Capture the cell that displays the provided text and extract its [X, Y] central coordinate. 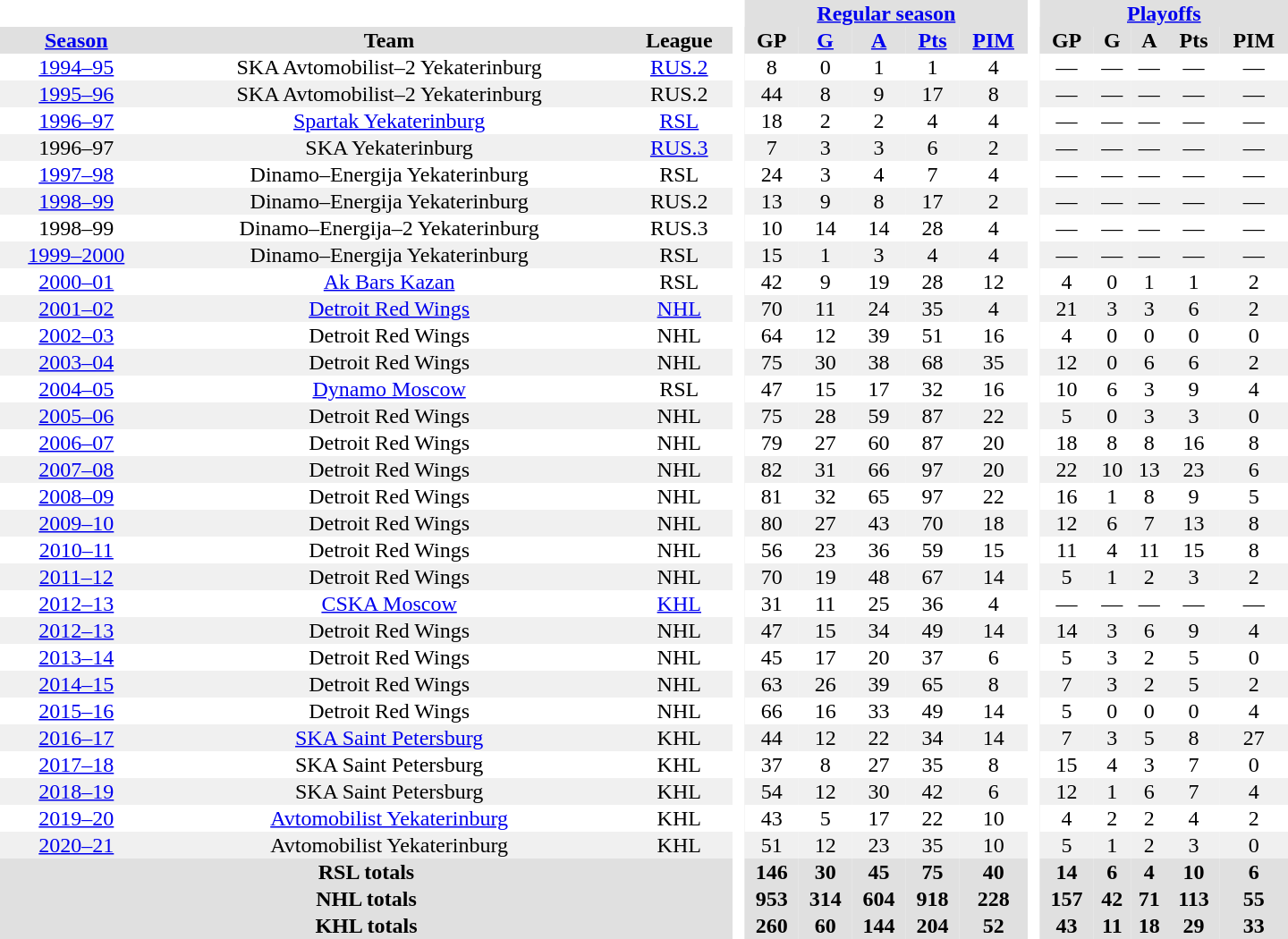
204 [933, 926]
2019–20 [77, 818]
1997–98 [77, 174]
52 [993, 926]
953 [772, 899]
KHL totals [367, 926]
Regular season [886, 13]
Team [390, 40]
67 [933, 577]
1994–95 [77, 67]
29 [1194, 926]
25 [879, 604]
2005–06 [77, 416]
2000–01 [77, 282]
113 [1194, 899]
79 [772, 443]
Ak Bars Kazan [390, 282]
CSKA Moscow [390, 604]
Dynamo Moscow [390, 389]
55 [1254, 899]
2016–17 [77, 738]
NHL totals [367, 899]
40 [993, 872]
2017–18 [77, 765]
604 [879, 899]
2013–14 [77, 657]
2006–07 [77, 443]
Spartak Yekaterinburg [390, 121]
1995–96 [77, 94]
2014–15 [77, 684]
81 [772, 496]
RSL totals [367, 872]
68 [933, 362]
228 [993, 899]
48 [879, 577]
82 [772, 469]
2008–09 [77, 496]
63 [772, 684]
2020–21 [77, 845]
SKA Yekaterinburg [390, 148]
26 [826, 684]
21 [1067, 309]
2004–05 [77, 389]
2011–12 [77, 577]
56 [772, 550]
2002–03 [77, 335]
2001–02 [77, 309]
2018–19 [77, 791]
2003–04 [77, 362]
Playoffs [1165, 13]
1999–2000 [77, 255]
2015–16 [77, 711]
918 [933, 899]
38 [879, 362]
2009–10 [77, 523]
2007–08 [77, 469]
Dinamo–Energija–2 Yekaterinburg [390, 228]
2010–11 [77, 550]
144 [879, 926]
71 [1148, 899]
146 [772, 872]
54 [772, 791]
260 [772, 926]
League [680, 40]
Season [77, 40]
80 [772, 523]
157 [1067, 899]
314 [826, 899]
64 [772, 335]
